Identify which cell holds the provided text, then report its [x, y] central coordinate. 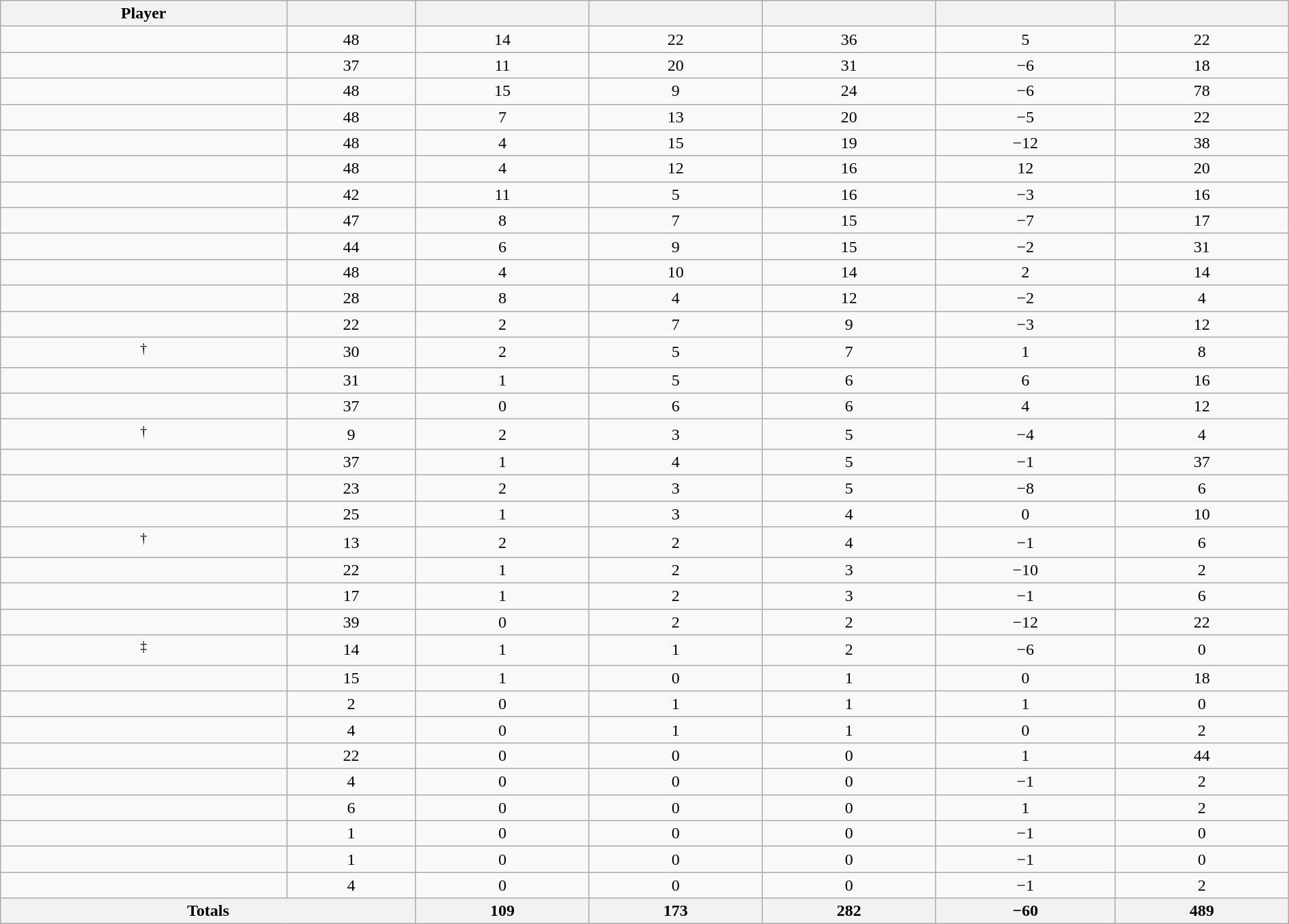
23 [351, 488]
25 [351, 514]
19 [848, 143]
38 [1202, 143]
24 [848, 91]
36 [848, 39]
−8 [1025, 488]
−4 [1025, 434]
Player [144, 14]
−10 [1025, 570]
−7 [1025, 220]
78 [1202, 91]
39 [351, 622]
489 [1202, 911]
109 [503, 911]
Totals [208, 911]
‡ [144, 650]
282 [848, 911]
−5 [1025, 117]
28 [351, 298]
30 [351, 352]
−60 [1025, 911]
173 [676, 911]
47 [351, 220]
42 [351, 194]
